Return the (X, Y) coordinate for the center point of the cell that contains the specified text.  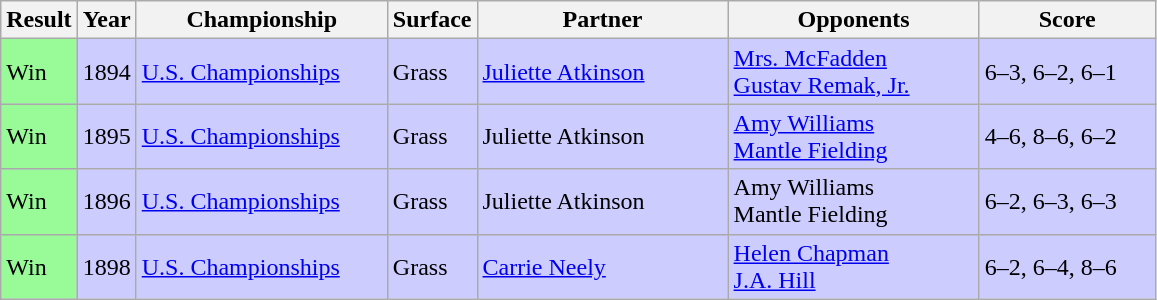
1896 (106, 202)
Championship (262, 20)
Result (39, 20)
Mrs. McFadden Gustav Remak, Jr. (854, 72)
Year (106, 20)
6–2, 6–4, 8–6 (1067, 266)
1894 (106, 72)
Surface (432, 20)
6–2, 6–3, 6–3 (1067, 202)
4–6, 8–6, 6–2 (1067, 136)
1895 (106, 136)
Partner (602, 20)
Score (1067, 20)
1898 (106, 266)
Helen Chapman J.A. Hill (854, 266)
6–3, 6–2, 6–1 (1067, 72)
Opponents (854, 20)
Carrie Neely (602, 266)
